Search for the cell housing the specified text and yield its [x, y] center coordinate. 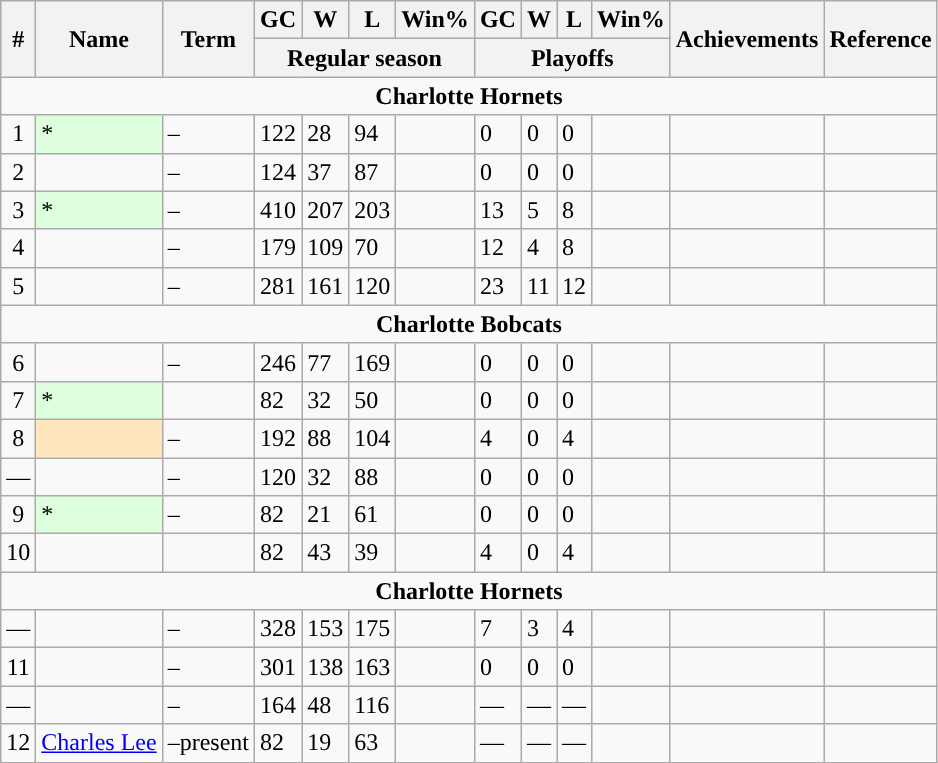
# [18, 39]
48 [326, 705]
61 [372, 515]
169 [372, 362]
–present [208, 743]
21 [326, 515]
37 [326, 172]
94 [372, 134]
19 [326, 743]
77 [326, 362]
301 [278, 667]
410 [278, 210]
104 [372, 438]
28 [326, 134]
192 [278, 438]
13 [498, 210]
153 [326, 629]
50 [372, 400]
23 [498, 286]
70 [372, 248]
109 [326, 248]
Term [208, 39]
175 [372, 629]
Name [99, 39]
122 [278, 134]
Playoffs [572, 58]
63 [372, 743]
203 [372, 210]
Regular season [365, 58]
179 [278, 248]
124 [278, 172]
116 [372, 705]
39 [372, 553]
Reference [880, 39]
87 [372, 172]
Charles Lee [99, 743]
246 [278, 362]
43 [326, 553]
Charlotte Bobcats [469, 324]
163 [372, 667]
1 [18, 134]
161 [326, 286]
164 [278, 705]
Achievements [747, 39]
138 [326, 667]
10 [18, 553]
207 [326, 210]
2 [18, 172]
6 [18, 362]
328 [278, 629]
281 [278, 286]
9 [18, 515]
